For the text-containing cell, return its midpoint in [x, y] coordinate format. 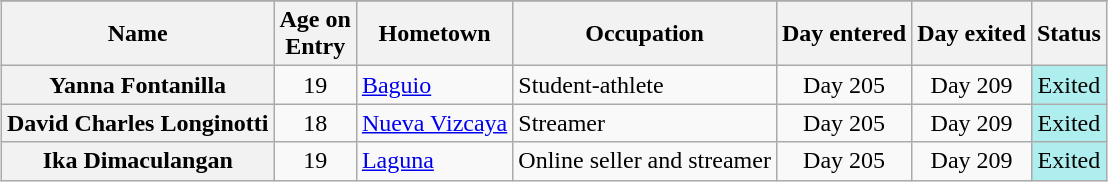
Age onEntry [315, 34]
David Charles Longinotti [138, 123]
Baguio [434, 85]
Laguna [434, 161]
Student-athlete [645, 85]
Streamer [645, 123]
Occupation [645, 34]
Name [138, 34]
Hometown [434, 34]
Day entered [844, 34]
18 [315, 123]
Yanna Fontanilla [138, 85]
Status [1068, 34]
Nueva Vizcaya [434, 123]
Ika Dimaculangan [138, 161]
Online seller and streamer [645, 161]
Day exited [972, 34]
